Extract the [x, y] coordinate from the center of the cell holding the provided text.  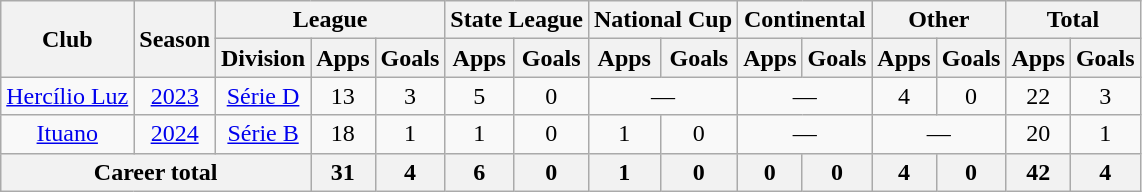
Ituano [68, 134]
13 [343, 96]
5 [480, 96]
Série B [264, 134]
2024 [175, 134]
20 [1038, 134]
Other [939, 20]
Career total [156, 172]
Série D [264, 96]
18 [343, 134]
31 [343, 172]
Club [68, 39]
Continental [805, 20]
League [330, 20]
Season [175, 39]
National Cup [662, 20]
22 [1038, 96]
Division [264, 58]
2023 [175, 96]
State League [517, 20]
6 [480, 172]
Hercílio Luz [68, 96]
42 [1038, 172]
Total [1073, 20]
